Scan for the cell matching the given text and deliver its [X, Y] coordinate at center. 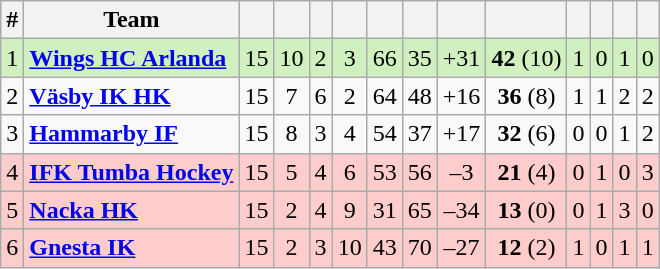
65 [420, 210]
–27 [462, 248]
9 [350, 210]
Wings HC Arlanda [132, 58]
IFK Tumba Hockey [132, 172]
66 [384, 58]
Gnesta IK [132, 248]
36 (8) [526, 96]
Hammarby IF [132, 134]
12 (2) [526, 248]
35 [420, 58]
+17 [462, 134]
Väsby IK HK [132, 96]
53 [384, 172]
7 [292, 96]
37 [420, 134]
21 (4) [526, 172]
31 [384, 210]
–3 [462, 172]
+16 [462, 96]
Team [132, 20]
+31 [462, 58]
13 (0) [526, 210]
Nacka HK [132, 210]
# [12, 20]
32 (6) [526, 134]
70 [420, 248]
64 [384, 96]
56 [420, 172]
42 (10) [526, 58]
54 [384, 134]
43 [384, 248]
–34 [462, 210]
48 [420, 96]
8 [292, 134]
